Return the [X, Y] coordinate for the center point of the cell that contains the specified text.  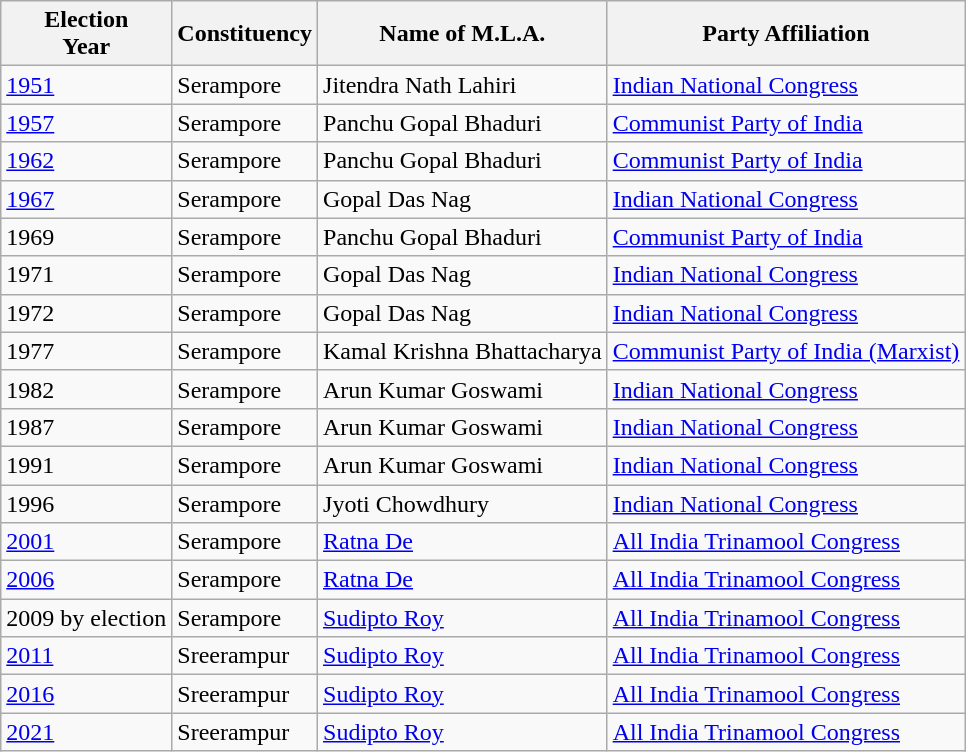
1967 [86, 199]
1962 [86, 161]
2006 [86, 580]
2001 [86, 542]
Communist Party of India (Marxist) [786, 351]
1991 [86, 465]
1996 [86, 503]
Constituency [245, 34]
2016 [86, 694]
Name of M.L.A. [463, 34]
1977 [86, 351]
2021 [86, 732]
1972 [86, 313]
1982 [86, 389]
1969 [86, 237]
2009 by election [86, 618]
Party Affiliation [786, 34]
Kamal Krishna Bhattacharya [463, 351]
Jyoti Chowdhury [463, 503]
1987 [86, 427]
2011 [86, 656]
1951 [86, 85]
Election Year [86, 34]
1971 [86, 275]
Jitendra Nath Lahiri [463, 85]
1957 [86, 123]
